Determine the (X, Y) coordinate at the center of the cell enclosing the given text.  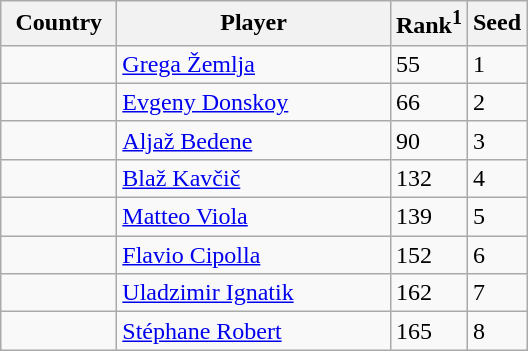
2 (496, 102)
Flavio Cipolla (254, 255)
4 (496, 178)
162 (428, 293)
139 (428, 217)
1 (496, 64)
Rank1 (428, 24)
Aljaž Bedene (254, 140)
6 (496, 255)
7 (496, 293)
5 (496, 217)
165 (428, 331)
55 (428, 64)
152 (428, 255)
Stéphane Robert (254, 331)
Blaž Kavčič (254, 178)
132 (428, 178)
8 (496, 331)
Grega Žemlja (254, 64)
Matteo Viola (254, 217)
Player (254, 24)
3 (496, 140)
Country (59, 24)
90 (428, 140)
Uladzimir Ignatik (254, 293)
Evgeny Donskoy (254, 102)
Seed (496, 24)
66 (428, 102)
